Detect which cell encompasses the target text, then output its (x, y) center coordinate. 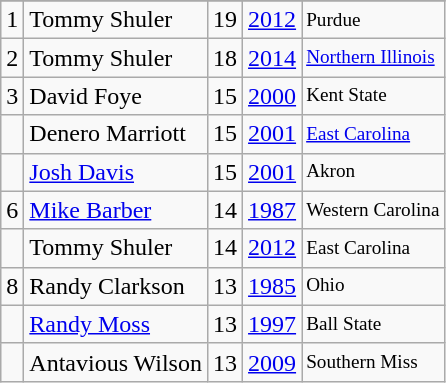
Randy Moss (116, 324)
Josh Davis (116, 172)
8 (12, 286)
Antavious Wilson (116, 362)
Southern Miss (373, 362)
1987 (272, 210)
1 (12, 20)
19 (224, 20)
Purdue (373, 20)
Randy Clarkson (116, 286)
Mike Barber (116, 210)
1997 (272, 324)
Northern Illinois (373, 58)
3 (12, 96)
6 (12, 210)
Akron (373, 172)
2 (12, 58)
Denero Marriott (116, 134)
2014 (272, 58)
2000 (272, 96)
David Foye (116, 96)
Western Carolina (373, 210)
18 (224, 58)
1985 (272, 286)
Ohio (373, 286)
2009 (272, 362)
Kent State (373, 96)
Ball State (373, 324)
